Output the (X, Y) coordinate of the center of the cell containing the given text.  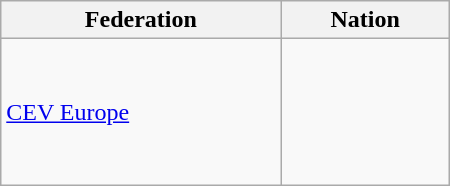
CEV Europe (141, 112)
Federation (141, 20)
Nation (365, 20)
